Output the [x, y] coordinate of the center of the cell containing the given text.  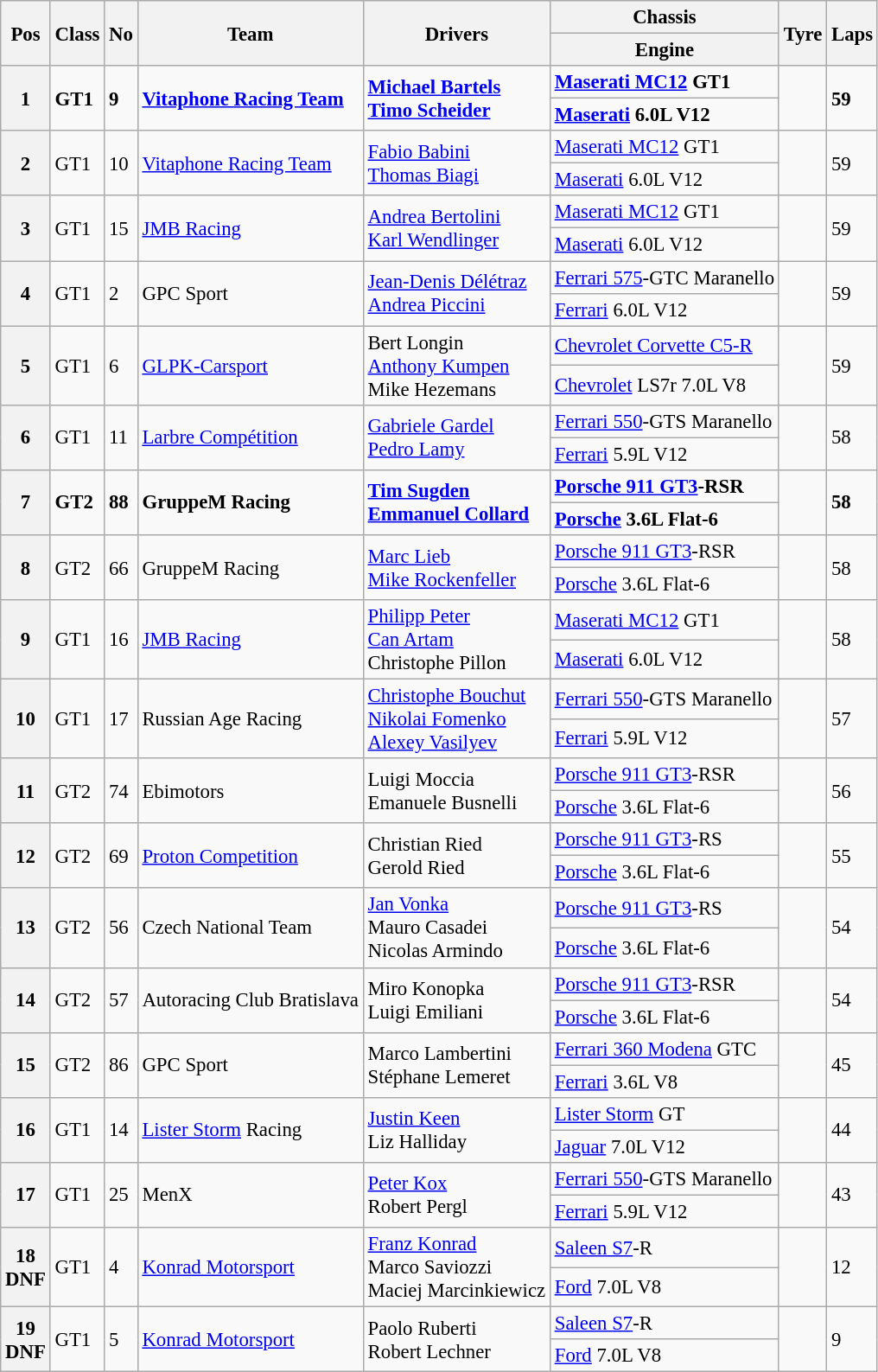
Drivers [456, 33]
Jan Vonka Mauro Casadei Nicolas Armindo [456, 928]
86 [121, 1065]
Team [251, 33]
7 [26, 503]
Autoracing Club Bratislava [251, 999]
Andrea Bertolini Karl Wendlinger [456, 228]
69 [121, 856]
18DNF [26, 1267]
Christophe Bouchut Nikolai Fomenko Alexey Vasilyev [456, 719]
No [121, 33]
74 [121, 790]
Marc Lieb Mike Rockenfeller [456, 567]
Ferrari 6.0L V12 [664, 309]
Larbre Compétition [251, 437]
Chevrolet LS7r 7.0L V8 [664, 386]
Justin Keen Liz Halliday [456, 1131]
66 [121, 567]
Peter Kox Robert Pergl [456, 1195]
45 [852, 1065]
Tyre [802, 33]
Fabio Babini Thomas Biagi [456, 163]
Franz Konrad Marco Saviozzi Maciej Marcinkiewicz [456, 1267]
Chassis [664, 17]
3 [26, 228]
GLPK-Carsport [251, 366]
Class [78, 33]
Paolo Ruberti Robert Lechner [456, 1340]
Tim Sugden Emmanuel Collard [456, 503]
MenX [251, 1195]
Russian Age Racing [251, 719]
Pos [26, 33]
Michael Bartels Timo Scheider [456, 99]
19DNF [26, 1340]
Lister Storm GT [664, 1114]
13 [26, 928]
Jean-Denis Délétraz Andrea Piccini [456, 294]
43 [852, 1195]
Chevrolet Corvette C5-R [664, 346]
25 [121, 1195]
55 [852, 856]
Lister Storm Racing [251, 1131]
Proton Competition [251, 856]
Czech National Team [251, 928]
Ferrari 3.6L V8 [664, 1082]
Jaguar 7.0L V12 [664, 1146]
44 [852, 1131]
8 [26, 567]
Ferrari 360 Modena GTC [664, 1049]
Luigi Moccia Emanuele Busnelli [456, 790]
Philipp Peter Can Artam Christophe Pillon [456, 640]
Ebimotors [251, 790]
Engine [664, 50]
Laps [852, 33]
Bert Longin Anthony Kumpen Mike Hezemans [456, 366]
1 [26, 99]
Gabriele Gardel Pedro Lamy [456, 437]
Marco Lambertini Stéphane Lemeret [456, 1065]
Ferrari 575-GTC Maranello [664, 278]
Miro Konopka Luigi Emiliani [456, 999]
88 [121, 503]
Christian Ried Gerold Ried [456, 856]
